For the text-containing cell, return its midpoint in (X, Y) coordinate format. 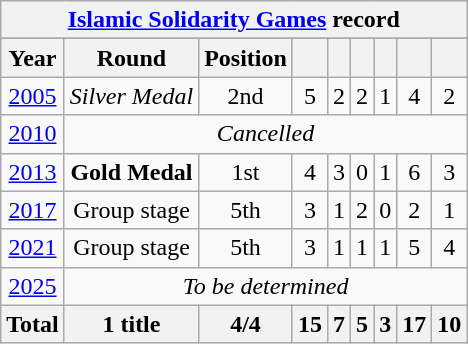
2017 (33, 210)
2013 (33, 172)
Year (33, 58)
Round (131, 58)
2021 (33, 248)
2nd (246, 96)
6 (414, 172)
Cancelled (265, 134)
1st (246, 172)
2005 (33, 96)
To be determined (265, 286)
Islamic Solidarity Games record (234, 20)
17 (414, 324)
15 (310, 324)
Gold Medal (131, 172)
2025 (33, 286)
4/4 (246, 324)
2010 (33, 134)
1 title (131, 324)
10 (450, 324)
7 (338, 324)
Position (246, 58)
Total (33, 324)
Silver Medal (131, 96)
